For the text-containing cell, return its midpoint in (x, y) coordinate format. 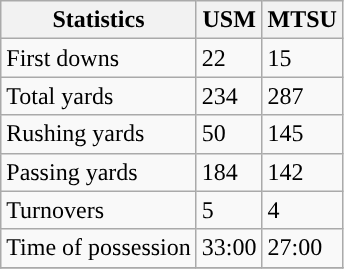
Statistics (99, 20)
Total yards (99, 96)
234 (229, 96)
22 (229, 58)
4 (302, 210)
Turnovers (99, 210)
First downs (99, 58)
142 (302, 172)
184 (229, 172)
15 (302, 58)
287 (302, 96)
5 (229, 210)
USM (229, 20)
Passing yards (99, 172)
27:00 (302, 248)
MTSU (302, 20)
Rushing yards (99, 134)
33:00 (229, 248)
50 (229, 134)
145 (302, 134)
Time of possession (99, 248)
